For the text-containing cell, return its midpoint in [X, Y] coordinate format. 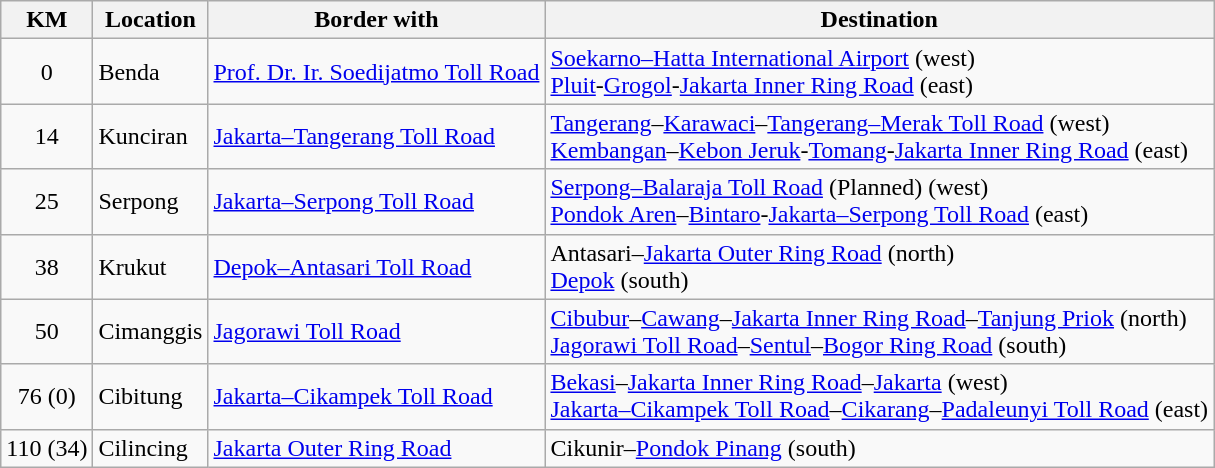
0 [47, 72]
KM [47, 20]
Depok–Antasari Toll Road [376, 266]
Cilincing [150, 448]
Serpong–Balaraja Toll Road (Planned) (west)Pondok Aren–Bintaro-Jakarta–Serpong Toll Road (east) [880, 202]
38 [47, 266]
Destination [880, 20]
50 [47, 332]
14 [47, 136]
Jakarta–Serpong Toll Road [376, 202]
Soekarno–Hatta International Airport (west)Pluit-Grogol-Jakarta Inner Ring Road (east) [880, 72]
Cibubur–Cawang–Jakarta Inner Ring Road–Tanjung Priok (north)Jagorawi Toll Road–Sentul–Bogor Ring Road (south) [880, 332]
76 (0) [47, 396]
Jagorawi Toll Road [376, 332]
Jakarta Outer Ring Road [376, 448]
Prof. Dr. Ir. Soedijatmo Toll Road [376, 72]
110 (34) [47, 448]
Tangerang–Karawaci–Tangerang–Merak Toll Road (west)Kembangan–Kebon Jeruk-Tomang-Jakarta Inner Ring Road (east) [880, 136]
Benda [150, 72]
Serpong [150, 202]
Border with [376, 20]
Cibitung [150, 396]
25 [47, 202]
Location [150, 20]
Kunciran [150, 136]
Cikunir–Pondok Pinang (south) [880, 448]
Krukut [150, 266]
Jakarta–Cikampek Toll Road [376, 396]
Jakarta–Tangerang Toll Road [376, 136]
Cimanggis [150, 332]
Bekasi–Jakarta Inner Ring Road–Jakarta (west)Jakarta–Cikampek Toll Road–Cikarang–Padaleunyi Toll Road (east) [880, 396]
Antasari–Jakarta Outer Ring Road (north)Depok (south) [880, 266]
